Locate the cell with the specified text and output its (X, Y) center coordinate. 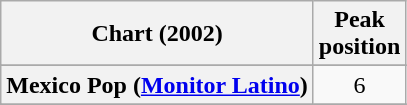
Mexico Pop (Monitor Latino) (158, 85)
Peakposition (359, 34)
6 (359, 85)
Chart (2002) (158, 34)
